Pinpoint the cell where the given text exists, returning its (x, y) midpoint coordinate. 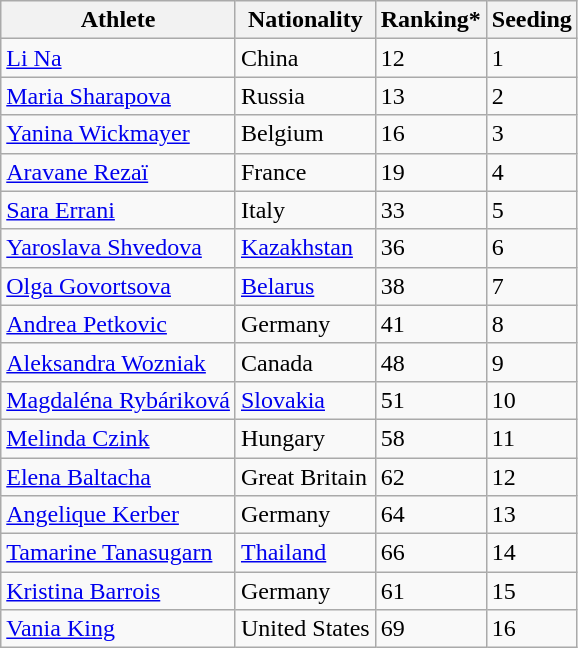
Slovakia (305, 400)
41 (430, 324)
61 (430, 591)
Belarus (305, 286)
Li Na (118, 58)
Great Britain (305, 477)
Canada (305, 362)
2 (532, 96)
China (305, 58)
Yanina Wickmayer (118, 134)
3 (532, 134)
United States (305, 629)
8 (532, 324)
Kristina Barrois (118, 591)
Olga Govortsova (118, 286)
7 (532, 286)
Maria Sharapova (118, 96)
Russia (305, 96)
62 (430, 477)
69 (430, 629)
Tamarine Tanasugarn (118, 553)
Italy (305, 210)
France (305, 172)
36 (430, 248)
Magdaléna Rybáriková (118, 400)
64 (430, 515)
Athlete (118, 20)
Kazakhstan (305, 248)
38 (430, 286)
19 (430, 172)
Hungary (305, 438)
4 (532, 172)
48 (430, 362)
Vania King (118, 629)
14 (532, 553)
Angelique Kerber (118, 515)
Yaroslava Shvedova (118, 248)
10 (532, 400)
Elena Baltacha (118, 477)
Belgium (305, 134)
11 (532, 438)
Seeding (532, 20)
58 (430, 438)
Aravane Rezaï (118, 172)
5 (532, 210)
Nationality (305, 20)
Andrea Petkovic (118, 324)
Thailand (305, 553)
Ranking* (430, 20)
6 (532, 248)
Melinda Czink (118, 438)
9 (532, 362)
66 (430, 553)
Sara Errani (118, 210)
33 (430, 210)
15 (532, 591)
51 (430, 400)
1 (532, 58)
Aleksandra Wozniak (118, 362)
